Find where the given text appears and provide that cell's center as (X, Y) coordinate. 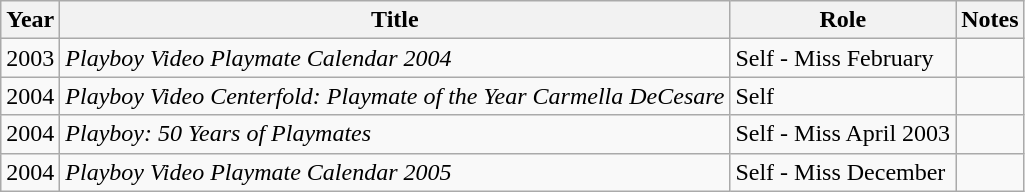
Self - Miss December (843, 172)
Playboy Video Centerfold: Playmate of the Year Carmella DeCesare (395, 96)
Playboy Video Playmate Calendar 2004 (395, 58)
Title (395, 20)
2003 (30, 58)
Playboy: 50 Years of Playmates (395, 134)
Role (843, 20)
Self (843, 96)
Year (30, 20)
Self - Miss April 2003 (843, 134)
Playboy Video Playmate Calendar 2005 (395, 172)
Self - Miss February (843, 58)
Notes (990, 20)
